Output the (x, y) coordinate of the center of the cell containing the given text.  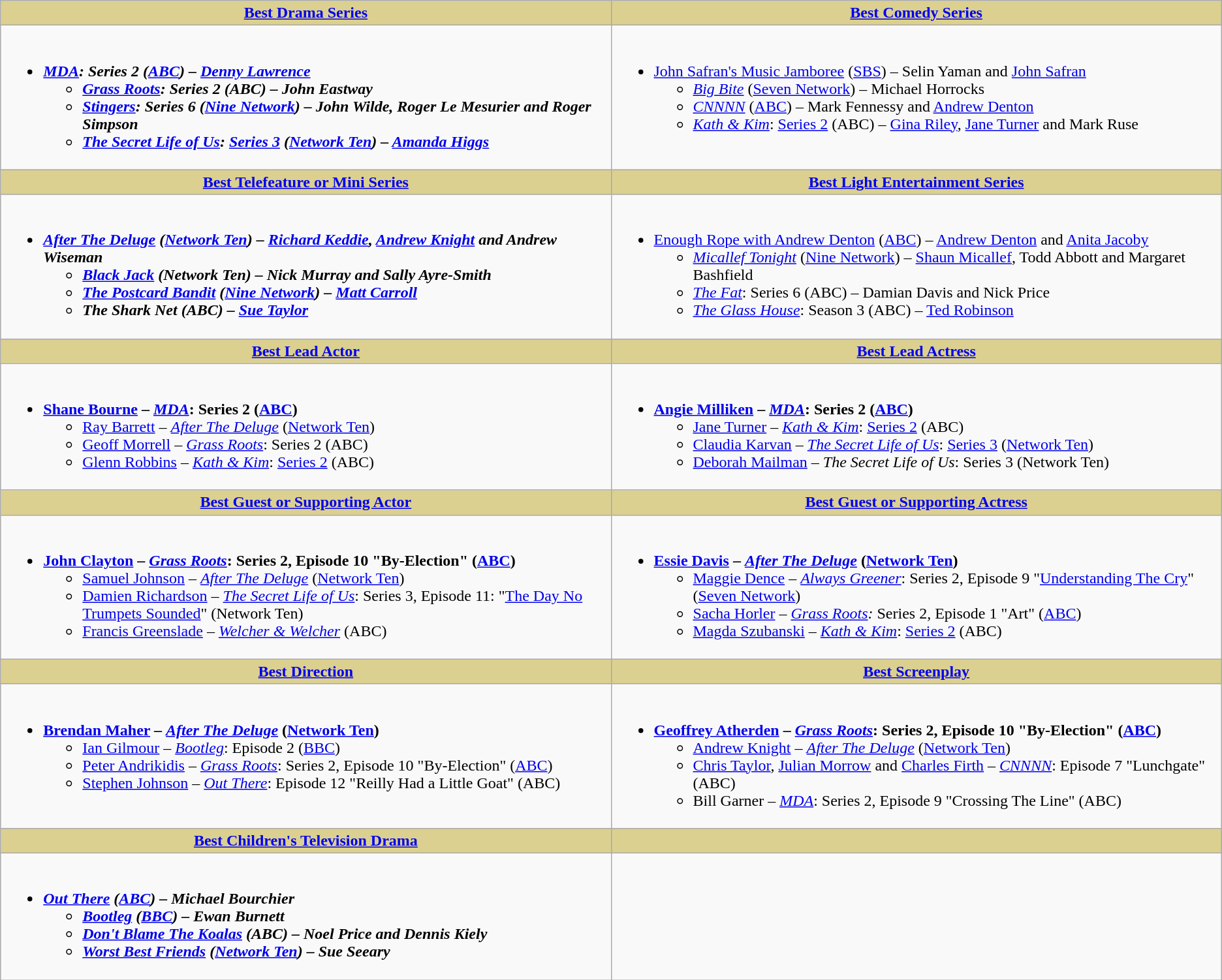
Best Children's Television Drama (305, 840)
Best Telefeature or Mini Series (305, 182)
Best Comedy Series (916, 13)
Best Guest or Supporting Actress (916, 502)
Best Light Entertainment Series (916, 182)
Best Guest or Supporting Actor (305, 502)
Best Lead Actor (305, 351)
Best Direction (305, 671)
Best Screenplay (916, 671)
Best Lead Actress (916, 351)
Best Drama Series (305, 13)
